Pinpoint the cell where the given text exists, returning its [X, Y] midpoint coordinate. 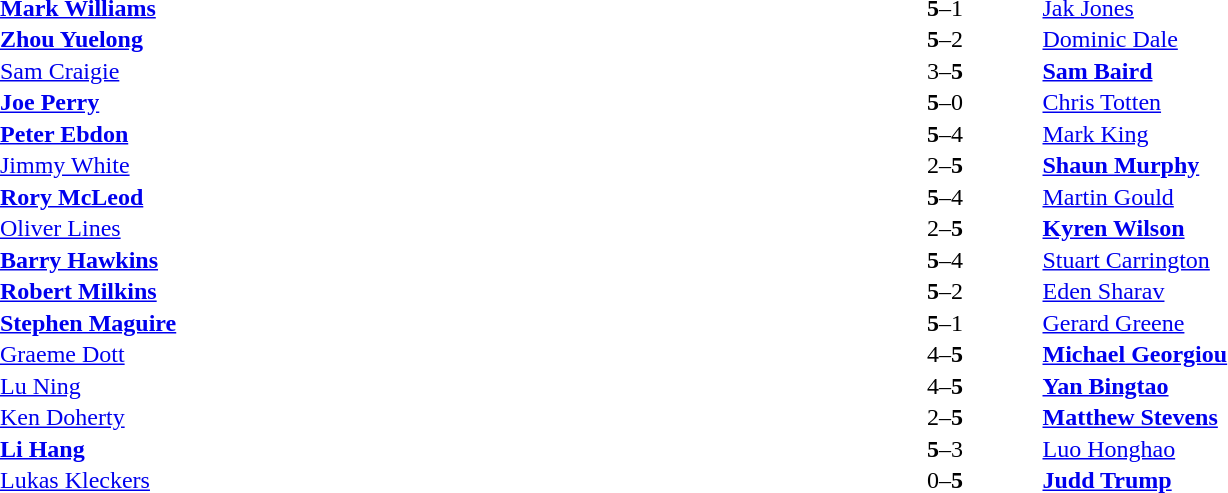
3–5 [944, 71]
5–0 [944, 103]
5–1 [944, 323]
5–3 [944, 449]
